Return (x, y) of the center of cell containing provided text 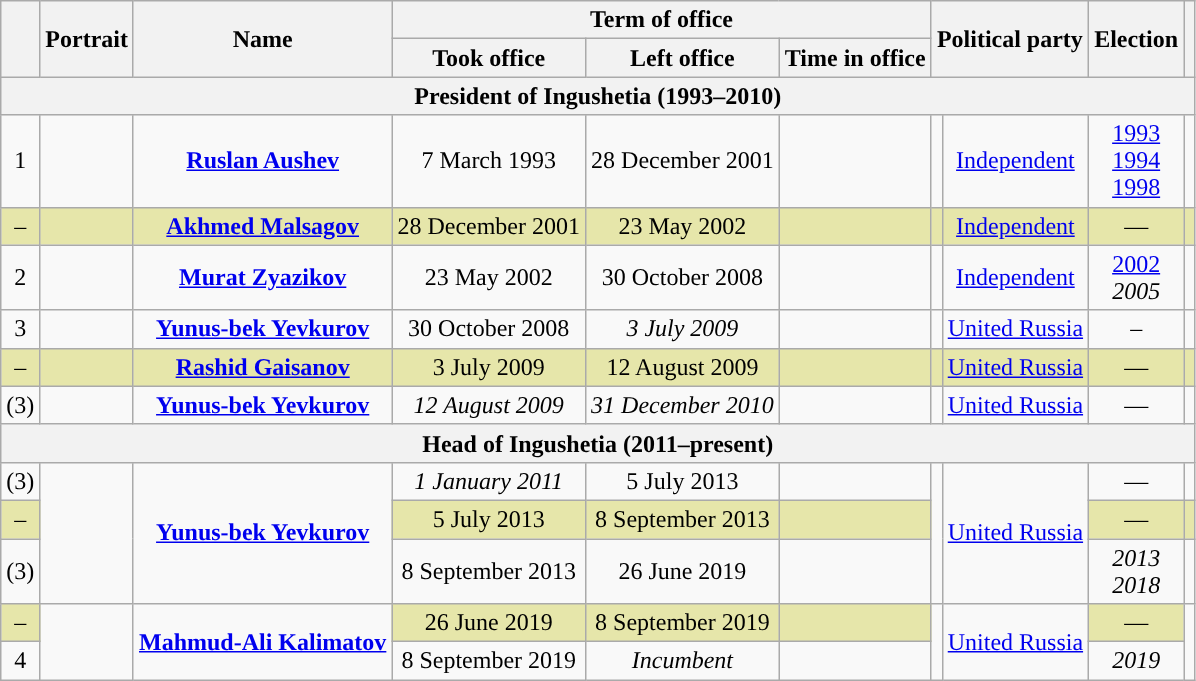
Rashid Gaisanov (262, 367)
20132018 (1136, 570)
Took office (489, 58)
Left office (683, 58)
Ruslan Aushev (262, 161)
Portrait (87, 39)
Term of office (662, 20)
Murat Zyazikov (262, 278)
Name (262, 39)
1 (20, 161)
2 (20, 278)
31 December 2010 (683, 405)
President of Ingushetia (1993–2010) (598, 96)
Akhmed Malsagov (262, 226)
20022005 (1136, 278)
7 March 1993 (489, 161)
Election (1136, 39)
Head of Ingushetia (2011–present) (598, 443)
Incumbent (683, 661)
199319941998 (1136, 161)
4 (20, 661)
1 January 2011 (489, 481)
Time in office (855, 58)
2019 (1136, 661)
Political party (1010, 39)
Mahmud-Ali Kalimatov (262, 642)
3 (20, 329)
